Extract the [x, y] coordinate from the center of the cell holding the provided text.  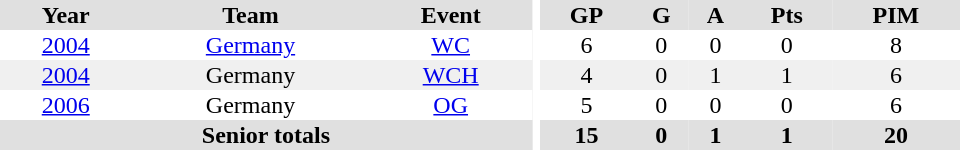
PIM [896, 15]
2006 [66, 105]
4 [587, 75]
GP [587, 15]
A [715, 15]
OG [450, 105]
Team [250, 15]
WCH [450, 75]
15 [587, 135]
Year [66, 15]
G [661, 15]
5 [587, 105]
8 [896, 45]
Event [450, 15]
Pts [787, 15]
Senior totals [266, 135]
20 [896, 135]
WC [450, 45]
